Capture the cell that displays the provided text and extract its (X, Y) central coordinate. 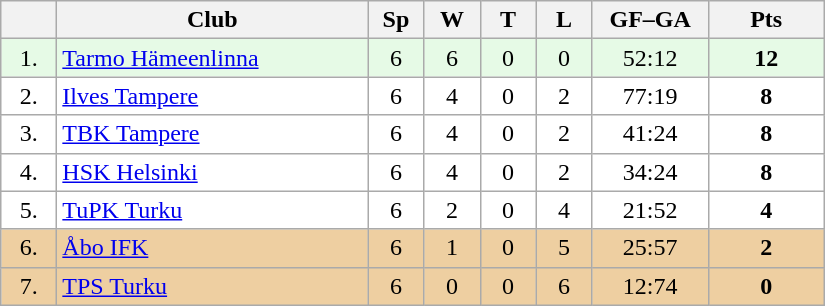
Pts (766, 20)
21:52 (650, 210)
TPS Turku (212, 286)
GF–GA (650, 20)
Club (212, 20)
4. (29, 172)
1. (29, 58)
2. (29, 96)
L (564, 20)
T (508, 20)
TuPK Turku (212, 210)
34:24 (650, 172)
HSK Helsinki (212, 172)
TBK Tampere (212, 134)
77:19 (650, 96)
5 (564, 248)
W (452, 20)
6. (29, 248)
7. (29, 286)
1 (452, 248)
25:57 (650, 248)
Åbo IFK (212, 248)
Tarmo Hämeenlinna (212, 58)
5. (29, 210)
41:24 (650, 134)
52:12 (650, 58)
3. (29, 134)
12:74 (650, 286)
Sp (396, 20)
12 (766, 58)
Ilves Tampere (212, 96)
